Extract the [x, y] coordinate from the center of the cell holding the provided text.  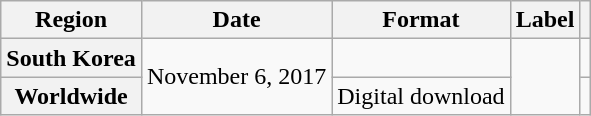
November 6, 2017 [236, 77]
Label [545, 20]
Worldwide [72, 96]
South Korea [72, 58]
Digital download [421, 96]
Date [236, 20]
Region [72, 20]
Format [421, 20]
